Identify which cell holds the provided text, then report its [X, Y] central coordinate. 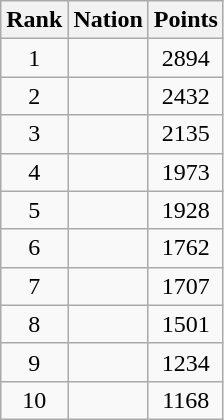
7 [34, 286]
2894 [186, 58]
2432 [186, 96]
8 [34, 324]
9 [34, 362]
6 [34, 248]
10 [34, 400]
1 [34, 58]
5 [34, 210]
1501 [186, 324]
2 [34, 96]
Rank [34, 20]
4 [34, 172]
1973 [186, 172]
1928 [186, 210]
1762 [186, 248]
Points [186, 20]
1707 [186, 286]
Nation [108, 20]
1168 [186, 400]
2135 [186, 134]
1234 [186, 362]
3 [34, 134]
